Detect which cell encompasses the target text, then output its [X, Y] center coordinate. 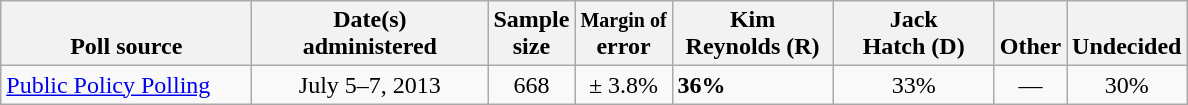
Undecided [1127, 34]
Samplesize [532, 34]
33% [914, 85]
30% [1127, 85]
KimReynolds (R) [752, 34]
Public Policy Polling [126, 85]
36% [752, 85]
Other [1030, 34]
668 [532, 85]
± 3.8% [624, 85]
July 5–7, 2013 [370, 85]
Poll source [126, 34]
Date(s)administered [370, 34]
JackHatch (D) [914, 34]
— [1030, 85]
Margin oferror [624, 34]
